Return the (x, y) coordinate for the center point of the cell that contains the specified text.  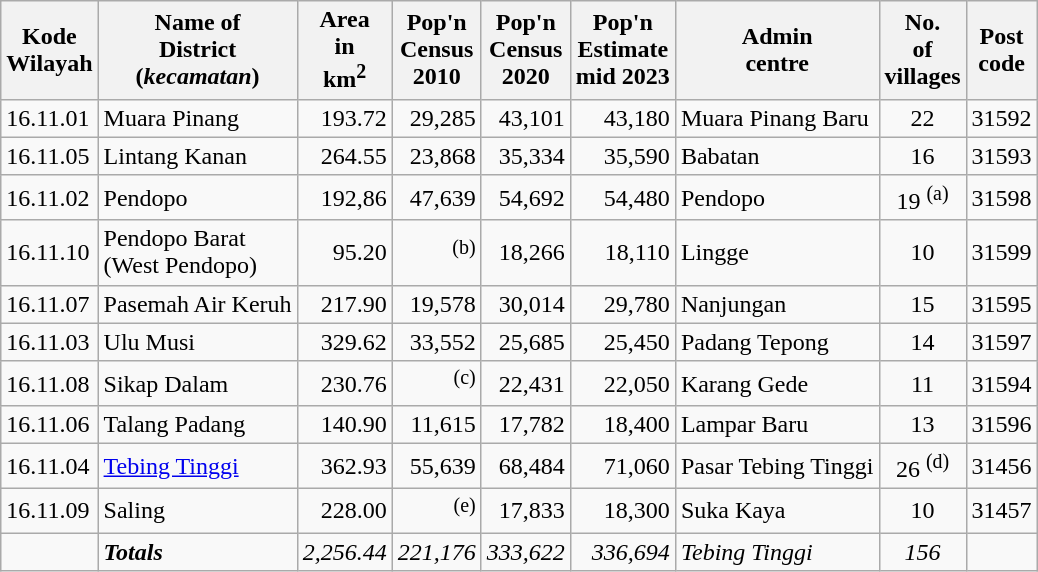
31598 (1002, 198)
Suka Kaya (777, 510)
(c) (436, 384)
16.11.02 (50, 198)
17,782 (526, 425)
18,110 (622, 252)
No.ofvillages (922, 50)
16.11.03 (50, 342)
22,050 (622, 384)
68,484 (526, 466)
Muara Pinang Baru (777, 118)
156 (922, 552)
55,639 (436, 466)
25,450 (622, 342)
140.90 (344, 425)
31594 (1002, 384)
33,552 (436, 342)
17,833 (526, 510)
Pop'nCensus2010 (436, 50)
228.00 (344, 510)
16.11.08 (50, 384)
54,692 (526, 198)
Lampar Baru (777, 425)
Muara Pinang (198, 118)
Karang Gede (777, 384)
18,300 (622, 510)
264.55 (344, 156)
(e) (436, 510)
(b) (436, 252)
43,180 (622, 118)
Totals (198, 552)
19,578 (436, 304)
23,868 (436, 156)
Postcode (1002, 50)
47,639 (436, 198)
16.11.06 (50, 425)
26 (d) (922, 466)
2,256.44 (344, 552)
Pasemah Air Keruh (198, 304)
54,480 (622, 198)
31457 (1002, 510)
230.76 (344, 384)
29,285 (436, 118)
31596 (1002, 425)
Pendopo Barat (West Pendopo) (198, 252)
Sikap Dalam (198, 384)
16.11.10 (50, 252)
35,590 (622, 156)
18,266 (526, 252)
15 (922, 304)
Ulu Musi (198, 342)
Babatan (777, 156)
19 (a) (922, 198)
Area inkm2 (344, 50)
95.20 (344, 252)
30,014 (526, 304)
22 (922, 118)
16.11.09 (50, 510)
221,176 (436, 552)
35,334 (526, 156)
31597 (1002, 342)
29,780 (622, 304)
Nanjungan (777, 304)
Talang Padang (198, 425)
192,86 (344, 198)
Name ofDistrict(kecamatan) (198, 50)
31592 (1002, 118)
22,431 (526, 384)
Pasar Tebing Tinggi (777, 466)
Padang Tepong (777, 342)
362.93 (344, 466)
16.11.07 (50, 304)
333,622 (526, 552)
Pop'nEstimatemid 2023 (622, 50)
14 (922, 342)
71,060 (622, 466)
336,694 (622, 552)
16 (922, 156)
43,101 (526, 118)
217.90 (344, 304)
31593 (1002, 156)
Pop'nCensus2020 (526, 50)
31595 (1002, 304)
11 (922, 384)
329.62 (344, 342)
Saling (198, 510)
31599 (1002, 252)
18,400 (622, 425)
Kode Wilayah (50, 50)
Admin centre (777, 50)
16.11.05 (50, 156)
Lintang Kanan (198, 156)
31456 (1002, 466)
16.11.04 (50, 466)
Lingge (777, 252)
13 (922, 425)
193.72 (344, 118)
25,685 (526, 342)
16.11.01 (50, 118)
11,615 (436, 425)
